Pinpoint the cell where the given text exists, returning its [X, Y] midpoint coordinate. 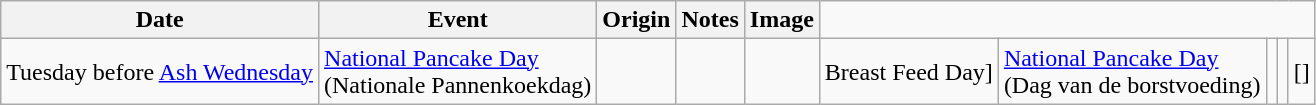
National Pancake Day (Nationale Pannenkoekdag) [458, 72]
Notes [710, 20]
Image [782, 20]
Tuesday before Ash Wednesday [160, 72]
Origin [636, 20]
Event [458, 20]
Breast Feed Day] [908, 72]
Date [160, 20]
[] [1302, 72]
National Pancake Day (Dag van de borstvoeding) [1132, 72]
